For the text-containing cell, return its midpoint in [X, Y] coordinate format. 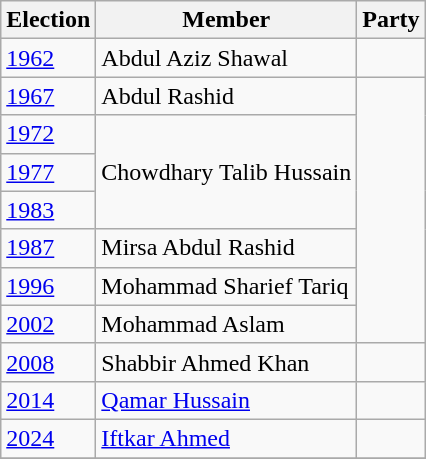
1996 [48, 286]
1987 [48, 248]
2002 [48, 324]
Member [226, 20]
Iftkar Ahmed [226, 438]
Election [48, 20]
1967 [48, 96]
Mohammad Aslam [226, 324]
2014 [48, 400]
Shabbir Ahmed Khan [226, 362]
1983 [48, 210]
Party [391, 20]
Abdul Aziz Shawal [226, 58]
Mohammad Sharief Tariq [226, 286]
Qamar Hussain [226, 400]
Abdul Rashid [226, 96]
Chowdhary Talib Hussain [226, 172]
2008 [48, 362]
1962 [48, 58]
Mirsa Abdul Rashid [226, 248]
2024 [48, 438]
1977 [48, 172]
1972 [48, 134]
